Determine the (X, Y) coordinate at the center of the cell enclosing the given text.  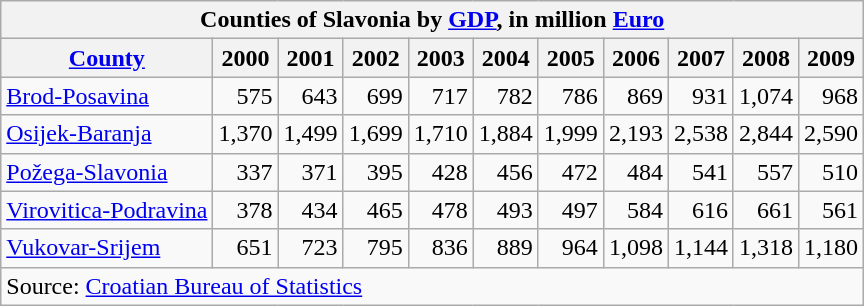
1,318 (766, 248)
723 (310, 248)
484 (636, 172)
1,144 (700, 248)
2001 (310, 58)
2004 (506, 58)
2009 (832, 58)
1,884 (506, 134)
717 (440, 96)
2,538 (700, 134)
1,999 (570, 134)
2003 (440, 58)
2000 (246, 58)
2007 (700, 58)
1,699 (376, 134)
651 (246, 248)
2002 (376, 58)
2008 (766, 58)
575 (246, 96)
616 (700, 210)
2006 (636, 58)
Counties of Slavonia by GDP, in million Euro (432, 20)
428 (440, 172)
1,074 (766, 96)
2,193 (636, 134)
County (107, 58)
493 (506, 210)
869 (636, 96)
699 (376, 96)
Požega-Slavonia (107, 172)
1,098 (636, 248)
1,370 (246, 134)
1,499 (310, 134)
1,180 (832, 248)
643 (310, 96)
465 (376, 210)
836 (440, 248)
584 (636, 210)
782 (506, 96)
557 (766, 172)
Source: Croatian Bureau of Statistics (432, 286)
456 (506, 172)
2005 (570, 58)
497 (570, 210)
Brod-Posavina (107, 96)
795 (376, 248)
561 (832, 210)
786 (570, 96)
889 (506, 248)
2,844 (766, 134)
510 (832, 172)
434 (310, 210)
395 (376, 172)
Osijek-Baranja (107, 134)
2,590 (832, 134)
478 (440, 210)
968 (832, 96)
Vukovar-Srijem (107, 248)
337 (246, 172)
378 (246, 210)
1,710 (440, 134)
964 (570, 248)
541 (700, 172)
472 (570, 172)
931 (700, 96)
661 (766, 210)
371 (310, 172)
Virovitica-Podravina (107, 210)
